Locate the cell with the specified text and output its [x, y] center coordinate. 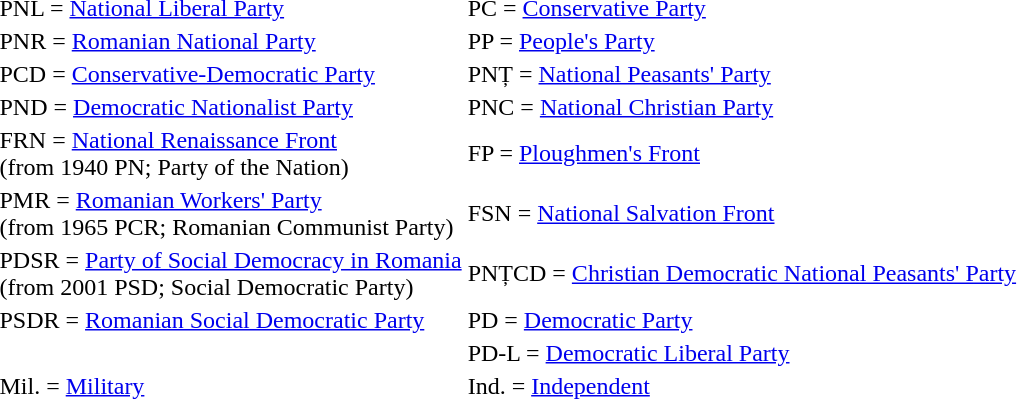
PD-L = Democratic Liberal Party [742, 353]
PNȚCD = Christian Democratic National Peasants' Party [742, 274]
PNC = National Christian Party [742, 107]
PNȚ = National Peasants' Party [742, 74]
FSN = National Salvation Front [742, 214]
PP = People's Party [742, 41]
PD = Democratic Party [742, 320]
FP = Ploughmen's Front [742, 154]
